Scan for the cell matching the given text and deliver its (X, Y) coordinate at center. 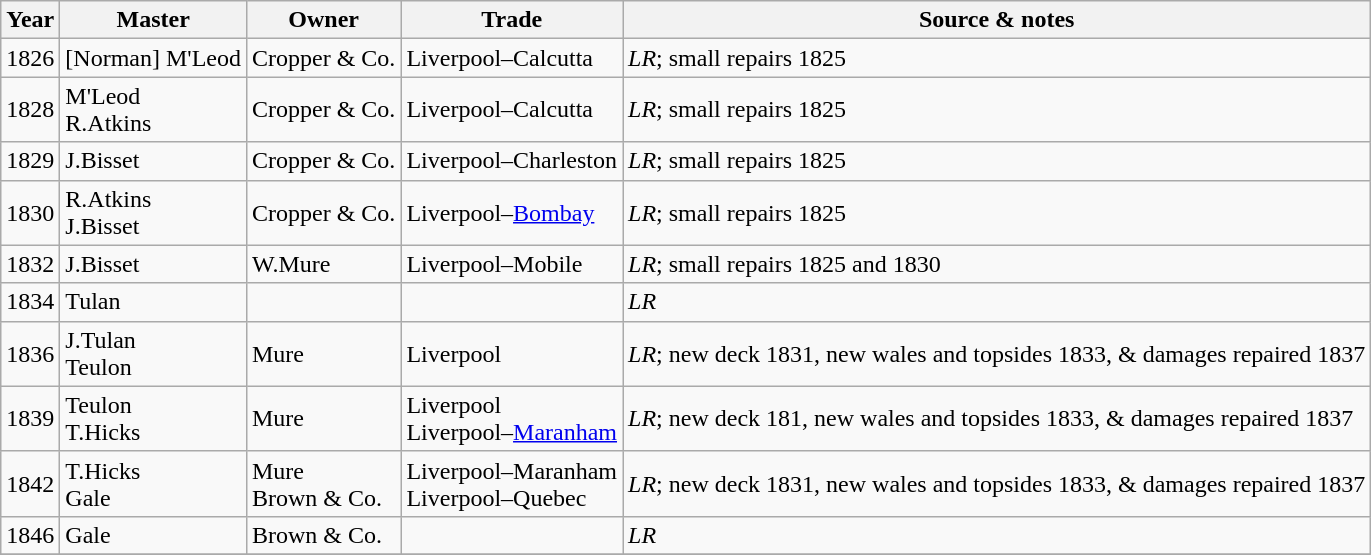
LR; new deck 181, new wales and topsides 1833, & damages repaired 1837 (997, 418)
1832 (30, 264)
1826 (30, 58)
J.TulanTeulon (154, 354)
1846 (30, 535)
TeulonT.Hicks (154, 418)
MureBrown & Co. (323, 484)
Liverpool–MaranhamLiverpool–Quebec (512, 484)
1829 (30, 161)
Liverpool–Mobile (512, 264)
Owner (323, 20)
Master (154, 20)
1830 (30, 212)
[Norman] M'Leod (154, 58)
Liverpool–Charleston (512, 161)
Liverpool (512, 354)
W.Mure (323, 264)
1828 (30, 110)
R.AtkinsJ.Bisset (154, 212)
1839 (30, 418)
1834 (30, 302)
Year (30, 20)
LR; small repairs 1825 and 1830 (997, 264)
Trade (512, 20)
Tulan (154, 302)
Liverpool–Bombay (512, 212)
Brown & Co. (323, 535)
1836 (30, 354)
T.HicksGale (154, 484)
1842 (30, 484)
Source & notes (997, 20)
M'LeodR.Atkins (154, 110)
Gale (154, 535)
LiverpoolLiverpool–Maranham (512, 418)
